Provide the (X, Y) coordinate of the cell's center where the given text is located.  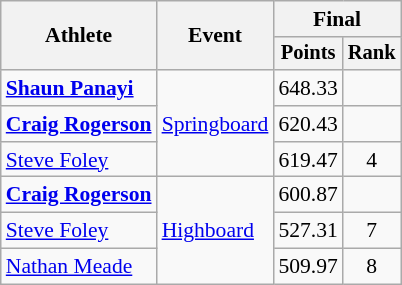
Final (336, 19)
600.87 (308, 195)
Points (308, 54)
Shaun Panayi (79, 88)
8 (372, 267)
Event (216, 36)
4 (372, 160)
Springboard (216, 124)
619.47 (308, 160)
7 (372, 231)
509.97 (308, 267)
Highboard (216, 230)
527.31 (308, 231)
Athlete (79, 36)
620.43 (308, 124)
Nathan Meade (79, 267)
648.33 (308, 88)
Rank (372, 54)
